Return the (X, Y) coordinate for the center point of the cell that contains the specified text.  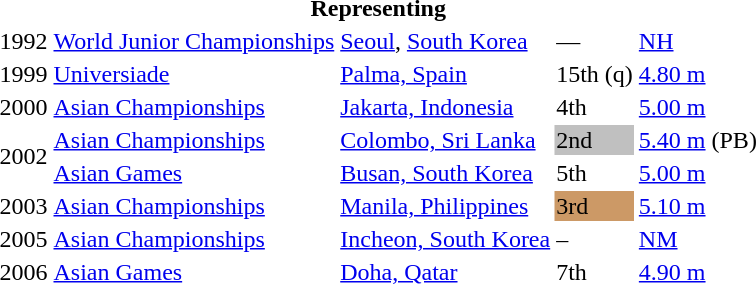
Colombo, Sri Lanka (446, 140)
Manila, Philippines (446, 206)
Jakarta, Indonesia (446, 107)
Incheon, South Korea (446, 239)
3rd (595, 206)
Busan, South Korea (446, 173)
4th (595, 107)
Palma, Spain (446, 74)
Seoul, South Korea (446, 41)
15th (q) (595, 74)
Asian Games (194, 173)
Universiade (194, 74)
— (595, 41)
5th (595, 173)
World Junior Championships (194, 41)
– (595, 239)
2nd (595, 140)
